Return [x, y] of the center of cell containing provided text 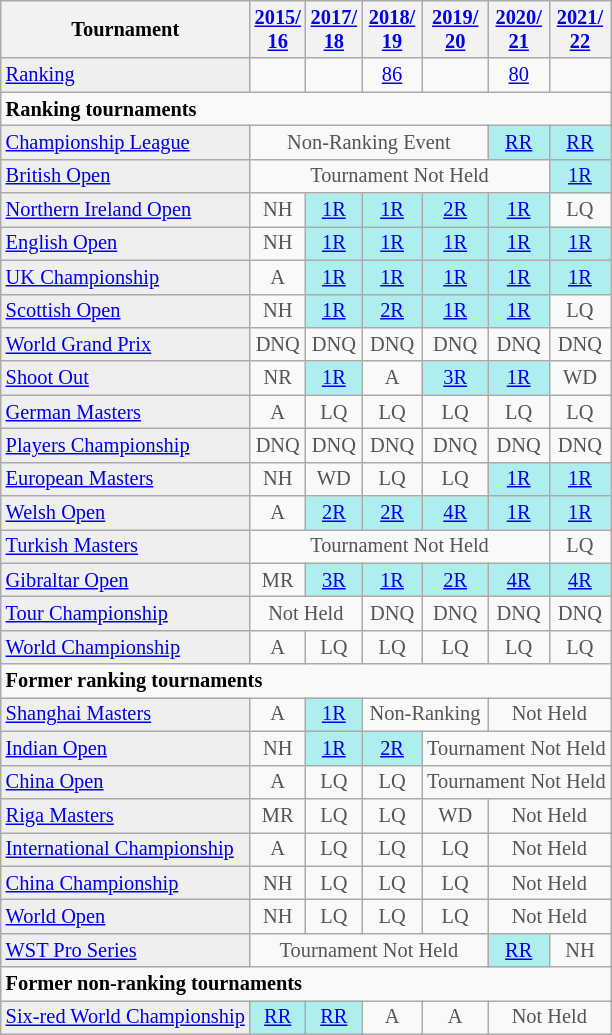
Scottish Open [126, 311]
80 [518, 75]
International Championship [126, 849]
Former non-ranking tournaments [306, 984]
NR [278, 378]
2020/21 [518, 29]
Tournament [126, 29]
Indian Open [126, 748]
2021/22 [580, 29]
Championship League [126, 142]
2015/16 [278, 29]
Ranking tournaments [306, 109]
China Open [126, 782]
Welsh Open [126, 513]
Former ranking tournaments [306, 681]
WST Pro Series [126, 950]
World Championship [126, 647]
Non-Ranking [425, 714]
2017/18 [334, 29]
Shoot Out [126, 378]
Shanghai Masters [126, 714]
UK Championship [126, 277]
World Open [126, 916]
Northern Ireland Open [126, 210]
Ranking [126, 75]
2019/20 [455, 29]
British Open [126, 176]
2018/19 [392, 29]
Six-red World Championship [126, 1017]
German Masters [126, 412]
World Grand Prix [126, 344]
86 [392, 75]
Turkish Masters [126, 546]
Players Championship [126, 445]
European Masters [126, 479]
Non-Ranking Event [369, 142]
Tour Championship [126, 613]
English Open [126, 243]
Riga Masters [126, 815]
China Championship [126, 883]
Gibraltar Open [126, 580]
